Locate the cell with the specified text and output its [X, Y] center coordinate. 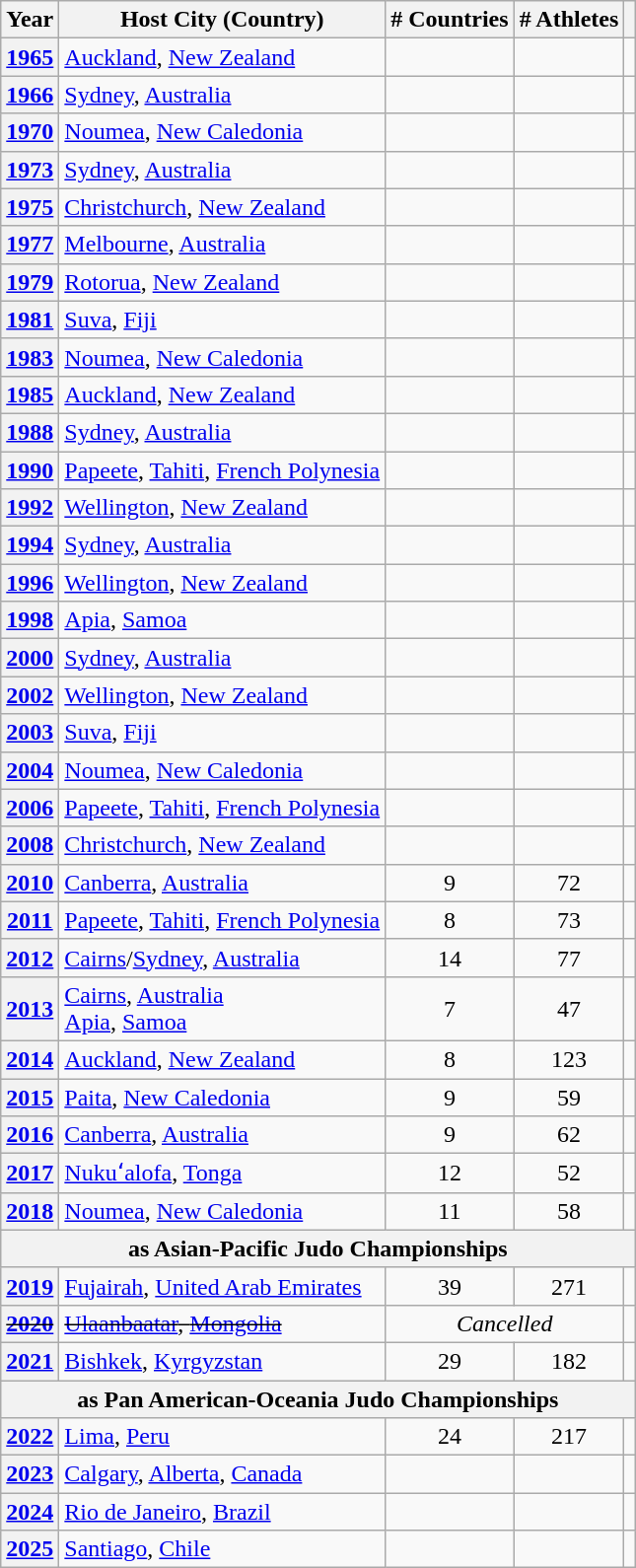
# Athletes [569, 20]
Cairns, Australia Apia, Samoa [223, 1008]
2014 [30, 1059]
58 [569, 1211]
62 [569, 1135]
2006 [30, 808]
11 [450, 1211]
as Pan American-Oceania Judo Championships [318, 1399]
2000 [30, 658]
73 [569, 920]
77 [569, 958]
Santiago, Chile [223, 1549]
123 [569, 1059]
2017 [30, 1174]
Ulaanbaatar, Mongolia [223, 1323]
2013 [30, 1008]
24 [450, 1437]
2019 [30, 1286]
47 [569, 1008]
1988 [30, 432]
271 [569, 1286]
1979 [30, 282]
Year [30, 20]
# Countries [450, 20]
Bishkek, Kyrgyzstan [223, 1361]
59 [569, 1098]
72 [569, 883]
2008 [30, 845]
1981 [30, 320]
1970 [30, 132]
Rio de Janeiro, Brazil [223, 1512]
Cancelled [505, 1323]
2023 [30, 1474]
39 [450, 1286]
Lima, Peru [223, 1437]
1965 [30, 57]
52 [569, 1174]
1977 [30, 245]
1992 [30, 508]
2024 [30, 1512]
2022 [30, 1437]
2025 [30, 1549]
Cairns/Sydney, Australia [223, 958]
2020 [30, 1323]
Paita, New Caledonia [223, 1098]
2010 [30, 883]
1966 [30, 95]
Apia, Samoa [223, 620]
as Asian-Pacific Judo Championships [318, 1248]
2016 [30, 1135]
Calgary, Alberta, Canada [223, 1474]
1985 [30, 394]
1973 [30, 170]
1983 [30, 357]
2004 [30, 770]
7 [450, 1008]
Host City (Country) [223, 20]
2018 [30, 1211]
182 [569, 1361]
Melbourne, Australia [223, 245]
1996 [30, 583]
2015 [30, 1098]
1998 [30, 620]
2011 [30, 920]
Fujairah, United Arab Emirates [223, 1286]
Nukuʻalofa, Tonga [223, 1174]
217 [569, 1437]
2021 [30, 1361]
Rotorua, New Zealand [223, 282]
14 [450, 958]
2012 [30, 958]
29 [450, 1361]
1975 [30, 207]
2003 [30, 733]
1994 [30, 545]
2002 [30, 695]
12 [450, 1174]
1990 [30, 470]
